From the cell containing the given text, extract its center point as (x, y) coordinate. 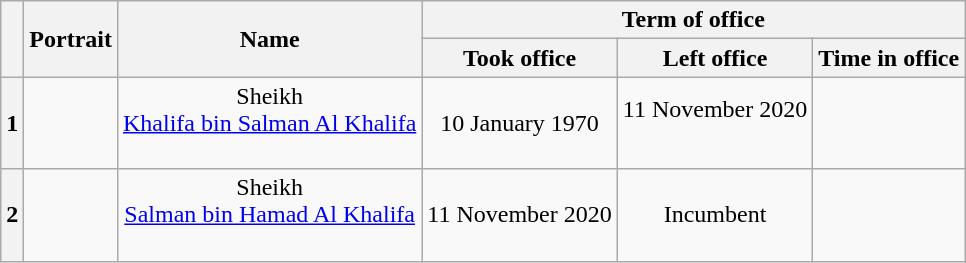
Term of office (694, 20)
Name (269, 39)
2 (12, 215)
Incumbent (714, 215)
Left office (714, 58)
10 January 1970 (520, 123)
1 (12, 123)
Took office (520, 58)
SheikhSalman bin Hamad Al Khalifa (269, 215)
Time in office (889, 58)
Portrait (71, 39)
SheikhKhalifa bin Salman Al Khalifa (269, 123)
